Return the (x, y) coordinate for the center point of the cell that contains the specified text.  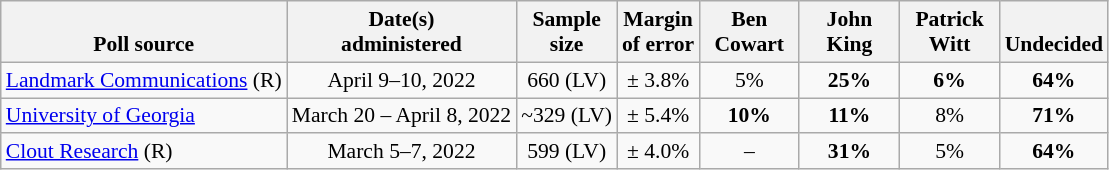
10% (749, 116)
University of Georgia (144, 116)
Clout Research (R) (144, 152)
25% (849, 80)
11% (849, 116)
8% (949, 116)
Landmark Communications (R) (144, 80)
April 9–10, 2022 (402, 80)
± 3.8% (658, 80)
BenCowart (749, 32)
6% (949, 80)
Date(s)administered (402, 32)
Undecided (1054, 32)
71% (1054, 116)
~329 (LV) (566, 116)
– (749, 152)
31% (849, 152)
Samplesize (566, 32)
± 5.4% (658, 116)
March 20 – April 8, 2022 (402, 116)
± 4.0% (658, 152)
660 (LV) (566, 80)
PatrickWitt (949, 32)
March 5–7, 2022 (402, 152)
JohnKing (849, 32)
Poll source (144, 32)
599 (LV) (566, 152)
Marginof error (658, 32)
